Scan for the cell matching the given text and deliver its (x, y) coordinate at center. 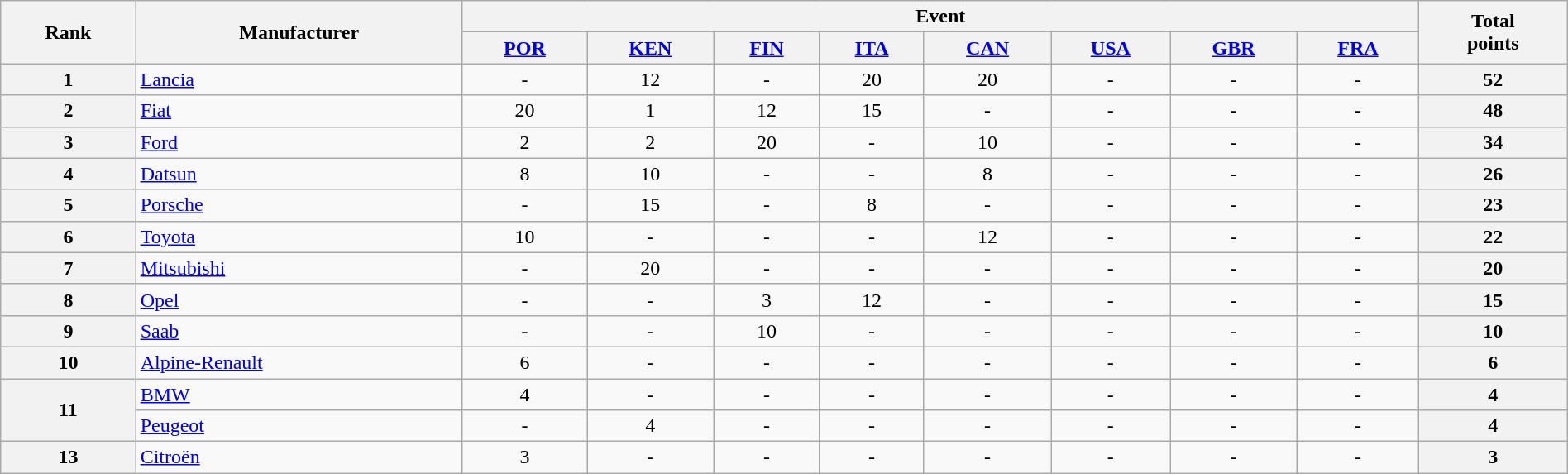
CAN (987, 48)
Totalpoints (1493, 32)
Event (940, 17)
Mitsubishi (299, 268)
11 (68, 410)
Citroën (299, 457)
ITA (872, 48)
Opel (299, 299)
7 (68, 268)
Fiat (299, 111)
Porsche (299, 205)
KEN (651, 48)
Manufacturer (299, 32)
Toyota (299, 237)
Saab (299, 331)
Ford (299, 142)
USA (1111, 48)
13 (68, 457)
Rank (68, 32)
9 (68, 331)
34 (1493, 142)
POR (524, 48)
23 (1493, 205)
Peugeot (299, 426)
Datsun (299, 174)
FRA (1358, 48)
5 (68, 205)
GBR (1234, 48)
FIN (767, 48)
48 (1493, 111)
BMW (299, 395)
52 (1493, 79)
Alpine-Renault (299, 362)
26 (1493, 174)
Lancia (299, 79)
22 (1493, 237)
